From the cell containing the given text, extract its center point as [x, y] coordinate. 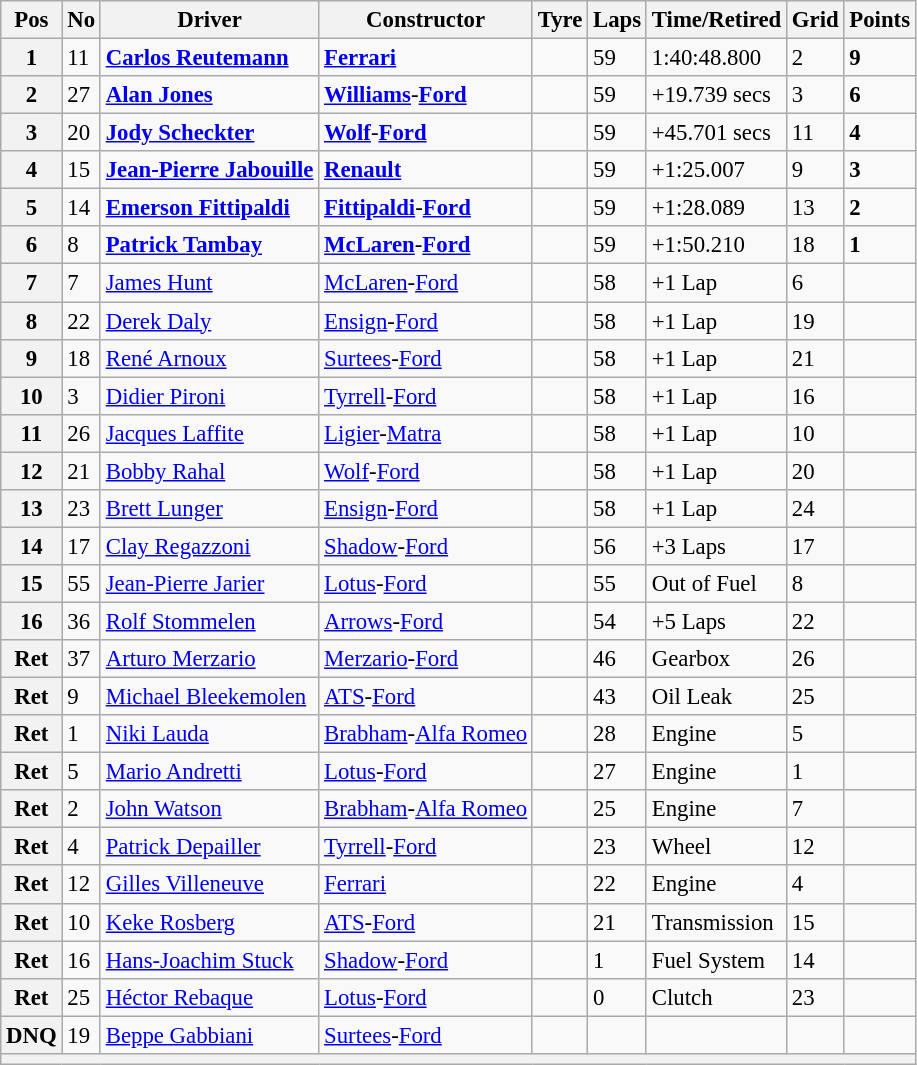
+1:28.089 [716, 208]
Hans-Joachim Stuck [209, 960]
No [81, 20]
Carlos Reutemann [209, 58]
James Hunt [209, 283]
Beppe Gabbiani [209, 1035]
54 [618, 621]
+1:50.210 [716, 245]
Jean-Pierre Jabouille [209, 170]
37 [81, 659]
Emerson Fittipaldi [209, 208]
Fittipaldi-Ford [426, 208]
Merzario-Ford [426, 659]
Michael Bleekemolen [209, 697]
Clay Regazzoni [209, 546]
Bobby Rahal [209, 471]
Ligier-Matra [426, 433]
Clutch [716, 997]
Gilles Villeneuve [209, 885]
Arrows-Ford [426, 621]
Points [880, 20]
Williams-Ford [426, 95]
+45.701 secs [716, 133]
Tyre [560, 20]
+3 Laps [716, 546]
+5 Laps [716, 621]
Pos [32, 20]
John Watson [209, 809]
Didier Pironi [209, 396]
28 [618, 734]
Jean-Pierre Jarier [209, 584]
Wheel [716, 847]
Constructor [426, 20]
Jacques Laffite [209, 433]
36 [81, 621]
Derek Daly [209, 321]
Transmission [716, 922]
56 [618, 546]
0 [618, 997]
1:40:48.800 [716, 58]
43 [618, 697]
Rolf Stommelen [209, 621]
Gearbox [716, 659]
+1:25.007 [716, 170]
Héctor Rebaque [209, 997]
Brett Lunger [209, 509]
Keke Rosberg [209, 922]
Mario Andretti [209, 772]
Oil Leak [716, 697]
Patrick Tambay [209, 245]
Driver [209, 20]
Niki Lauda [209, 734]
René Arnoux [209, 358]
24 [816, 509]
Laps [618, 20]
Alan Jones [209, 95]
Renault [426, 170]
Arturo Merzario [209, 659]
46 [618, 659]
DNQ [32, 1035]
Out of Fuel [716, 584]
Patrick Depailler [209, 847]
Grid [816, 20]
Jody Scheckter [209, 133]
+19.739 secs [716, 95]
Time/Retired [716, 20]
Fuel System [716, 960]
